From the cell containing the given text, extract its center point as (x, y) coordinate. 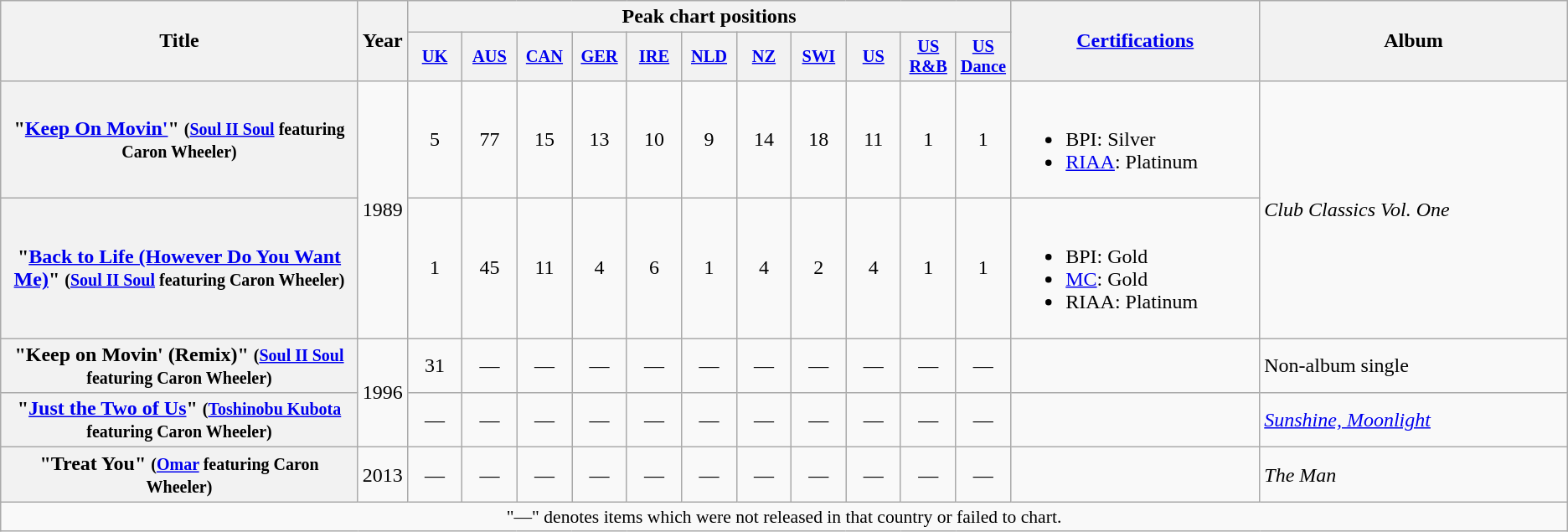
USR&B (928, 57)
"Keep On Movin'" (Soul II Soul featuring Caron Wheeler) (179, 139)
"Just the Two of Us" (Toshinobu Kubota featuring Caron Wheeler) (179, 421)
Year (382, 41)
NLD (709, 57)
Title (179, 41)
10 (653, 139)
2 (819, 268)
The Man (1414, 474)
Club Classics Vol. One (1414, 209)
USDance (983, 57)
AUS (490, 57)
CAN (544, 57)
"Treat You" (Omar featuring Caron Wheeler) (179, 474)
6 (653, 268)
31 (434, 365)
Peak chart positions (709, 17)
Non-album single (1414, 365)
77 (490, 139)
Sunshine, Moonlight (1414, 421)
9 (709, 139)
BPI: GoldMC: GoldRIAA: Platinum (1136, 268)
14 (764, 139)
13 (600, 139)
"Back to Life (However Do You Want Me)" (Soul II Soul featuring Caron Wheeler) (179, 268)
1996 (382, 393)
18 (819, 139)
15 (544, 139)
Certifications (1136, 41)
UK (434, 57)
"Keep on Movin' (Remix)" (Soul II Soul featuring Caron Wheeler) (179, 365)
1989 (382, 209)
2013 (382, 474)
5 (434, 139)
NZ (764, 57)
45 (490, 268)
IRE (653, 57)
SWI (819, 57)
US (873, 57)
Album (1414, 41)
GER (600, 57)
"—" denotes items which were not released in that country or failed to chart. (784, 517)
BPI: SilverRIAA: Platinum (1136, 139)
